For the text-containing cell, return its midpoint in [X, Y] coordinate format. 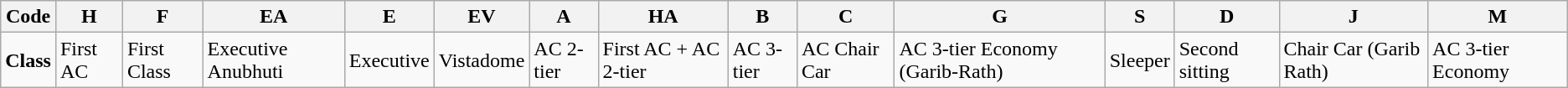
Executive Anubhuti [273, 60]
AC 3-tier Economy (Garib-Rath) [1000, 60]
AC Chair Car [846, 60]
EA [273, 17]
AC 3-tier Economy [1498, 60]
Class [28, 60]
Sleeper [1139, 60]
F [162, 17]
Code [28, 17]
First AC + AC 2-tier [663, 60]
C [846, 17]
G [1000, 17]
J [1354, 17]
Second sitting [1226, 60]
H [89, 17]
HA [663, 17]
S [1139, 17]
AC 2-tier [564, 60]
D [1226, 17]
Executive [389, 60]
M [1498, 17]
A [564, 17]
Chair Car (Garib Rath) [1354, 60]
First Class [162, 60]
E [389, 17]
AC 3-tier [762, 60]
EV [482, 17]
First AC [89, 60]
B [762, 17]
Vistadome [482, 60]
